Determine the (x, y) coordinate at the center of the cell enclosing the given text.  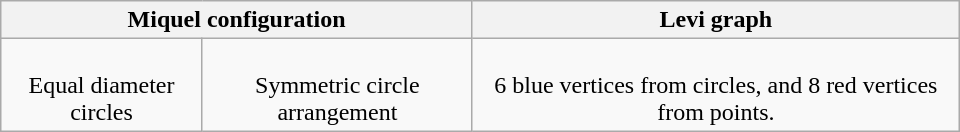
6 blue vertices from circles, and 8 red vertices from points. (716, 85)
Levi graph (716, 20)
Equal diameter circles (102, 85)
Miquel configuration (237, 20)
Symmetric circle arrangement (337, 85)
